Extract the [X, Y] coordinate from the center of the cell holding the provided text.  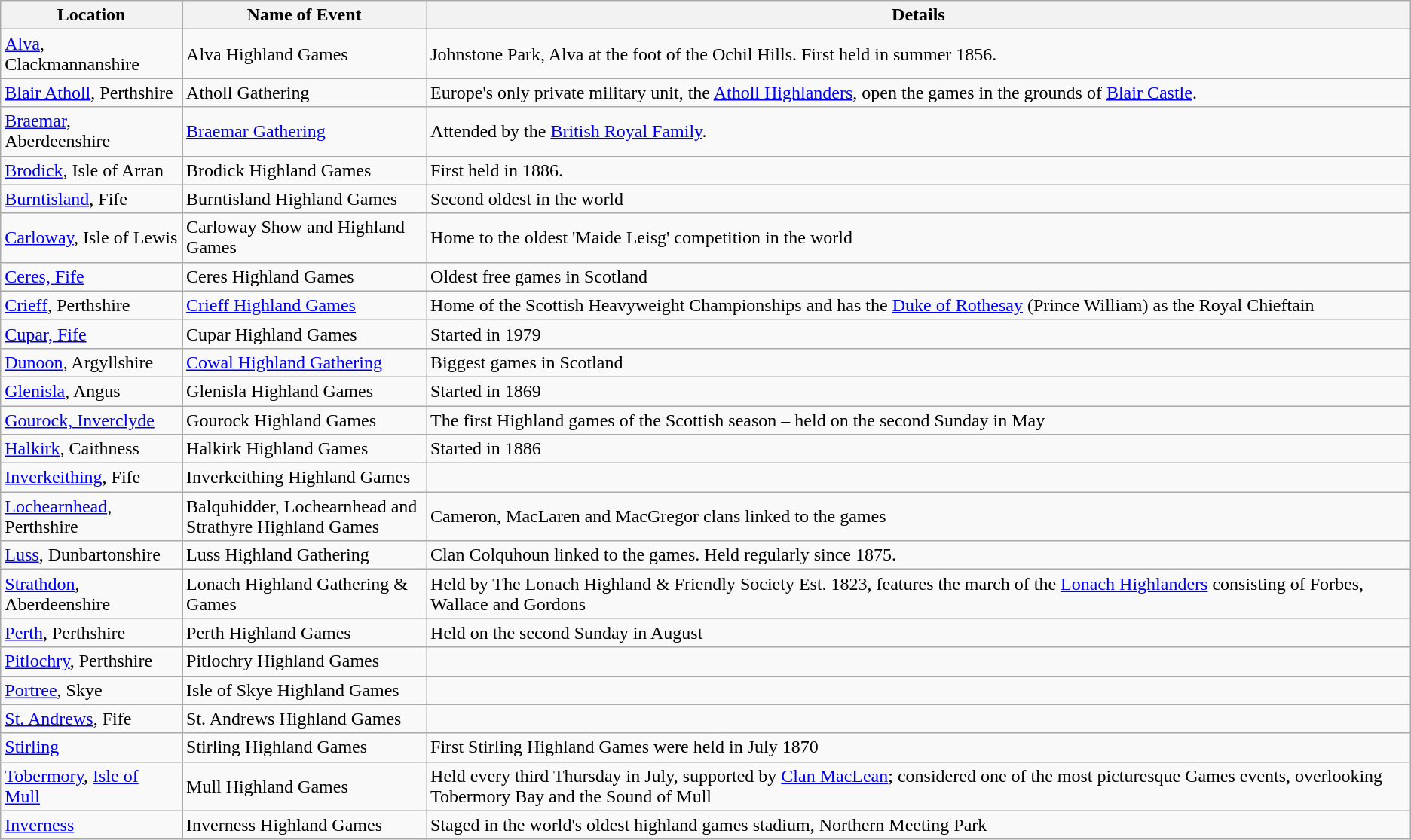
Ceres Highland Games [305, 276]
Location [92, 15]
Perth Highland Games [305, 633]
First Stirling Highland Games were held in July 1870 [919, 747]
St. Andrews, Fife [92, 719]
St. Andrews Highland Games [305, 719]
Inverness Highland Games [305, 825]
Brodick Highland Games [305, 170]
Clan Colquhoun linked to the games. Held regularly since 1875. [919, 555]
Ceres, Fife [92, 276]
Stirling Highland Games [305, 747]
Strathdon, Aberdeenshire [92, 594]
Braemar, Aberdeenshire [92, 131]
Europe's only private military unit, the Atholl Highlanders, open the games in the grounds of Blair Castle. [919, 93]
Gourock Highland Games [305, 420]
First held in 1886. [919, 170]
Home of the Scottish Heavyweight Championships and has the Duke of Rothesay (Prince William) as the Royal Chieftain [919, 305]
The first Highland games of the Scottish season – held on the second Sunday in May [919, 420]
Cupar Highland Games [305, 334]
Held on the second Sunday in August [919, 633]
Started in 1979 [919, 334]
Stirling [92, 747]
Home to the oldest 'Maide Leisg' competition in the world [919, 238]
Brodick, Isle of Arran [92, 170]
Alva Highland Games [305, 54]
Glenisla Highland Games [305, 391]
Alva, Clackmannanshire [92, 54]
Lonach Highland Gathering & Games [305, 594]
Dunoon, Argyllshire [92, 362]
Carloway, Isle of Lewis [92, 238]
Cupar, Fife [92, 334]
Pitlochry, Perthshire [92, 661]
Isle of Skye Highland Games [305, 690]
Inverkeithing, Fife [92, 478]
Luss, Dunbartonshire [92, 555]
Glenisla, Angus [92, 391]
Gourock, Inverclyde [92, 420]
Braemar Gathering [305, 131]
Burntisland, Fife [92, 199]
Attended by the British Royal Family. [919, 131]
Lochearnhead, Perthshire [92, 517]
Pitlochry Highland Games [305, 661]
Johnstone Park, Alva at the foot of the Ochil Hills. First held in summer 1856. [919, 54]
Tobermory, Isle of Mull [92, 787]
Second oldest in the world [919, 199]
Carloway Show and Highland Games [305, 238]
Cameron, MacLaren and MacGregor clans linked to the games [919, 517]
Details [919, 15]
Started in 1886 [919, 449]
Halkirk Highland Games [305, 449]
Oldest free games in Scotland [919, 276]
Atholl Gathering [305, 93]
Crieff, Perthshire [92, 305]
Inverness [92, 825]
Portree, Skye [92, 690]
Staged in the world's oldest highland games stadium, Northern Meeting Park [919, 825]
Name of Event [305, 15]
Biggest games in Scotland [919, 362]
Balquhidder, Lochearnhead andStrathyre Highland Games [305, 517]
Mull Highland Games [305, 787]
Cowal Highland Gathering [305, 362]
Inverkeithing Highland Games [305, 478]
Luss Highland Gathering [305, 555]
Perth, Perthshire [92, 633]
Halkirk, Caithness [92, 449]
Blair Atholl, Perthshire [92, 93]
Started in 1869 [919, 391]
Crieff Highland Games [305, 305]
Burntisland Highland Games [305, 199]
Held by The Lonach Highland & Friendly Society Est. 1823, features the march of the Lonach Highlanders consisting of Forbes, Wallace and Gordons [919, 594]
